Provide the [x, y] coordinate of the cell's center where the given text is located.  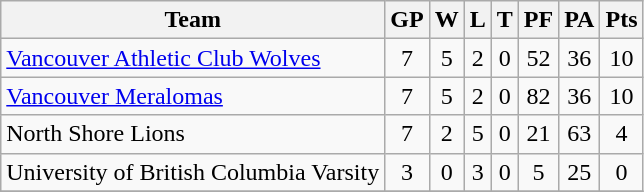
4 [622, 134]
21 [538, 134]
Vancouver Meralomas [193, 96]
Team [193, 20]
North Shore Lions [193, 134]
PA [580, 20]
25 [580, 172]
82 [538, 96]
W [446, 20]
L [478, 20]
PF [538, 20]
T [504, 20]
GP [407, 20]
Vancouver Athletic Club Wolves [193, 58]
University of British Columbia Varsity [193, 172]
63 [580, 134]
52 [538, 58]
Pts [622, 20]
